Return the (x, y) coordinate for the center point of the cell that contains the specified text.  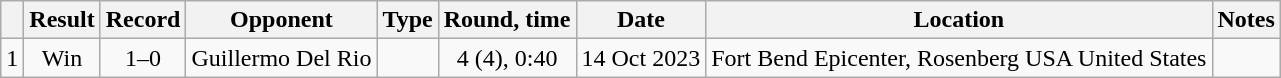
14 Oct 2023 (641, 58)
Date (641, 20)
Fort Bend Epicenter, Rosenberg USA United States (959, 58)
1–0 (143, 58)
Win (62, 58)
Round, time (507, 20)
4 (4), 0:40 (507, 58)
Record (143, 20)
Result (62, 20)
1 (12, 58)
Opponent (282, 20)
Guillermo Del Rio (282, 58)
Notes (1246, 20)
Type (408, 20)
Location (959, 20)
